Provide the (X, Y) coordinate of the cell's center where the given text is located.  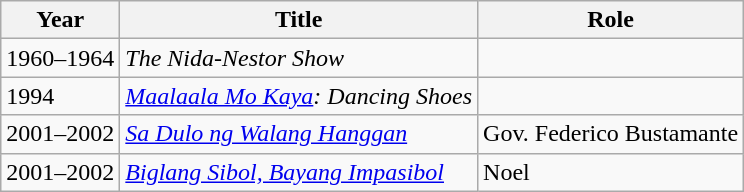
Noel (611, 172)
1994 (60, 96)
Sa Dulo ng Walang Hanggan (299, 134)
Role (611, 20)
1960–1964 (60, 58)
Biglang Sibol, Bayang Impasibol (299, 172)
Title (299, 20)
Year (60, 20)
Maalaala Mo Kaya: Dancing Shoes (299, 96)
The Nida-Nestor Show (299, 58)
Gov. Federico Bustamante (611, 134)
